Output the [X, Y] coordinate of the center of the cell containing the given text.  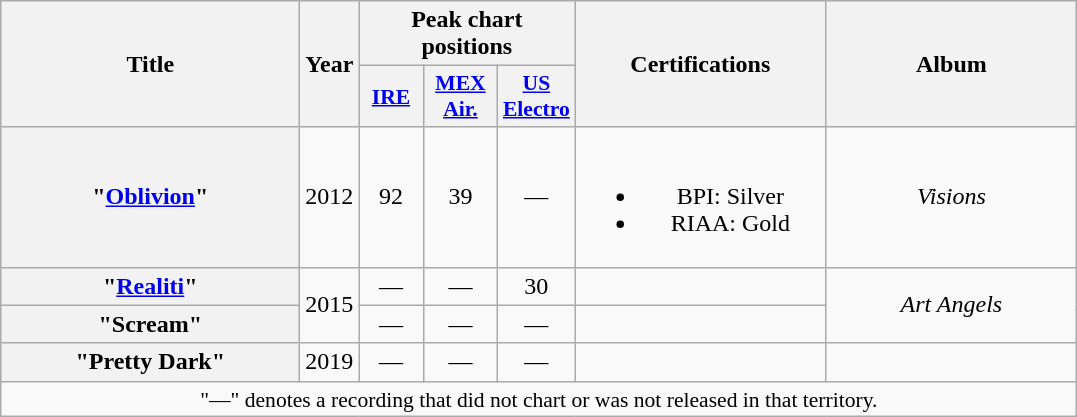
2012 [330, 197]
"Realiti" [150, 286]
IRE [391, 96]
Visions [952, 197]
Certifications [700, 64]
39 [460, 197]
Peak chart positions [467, 34]
MEXAir. [460, 96]
"Oblivion" [150, 197]
2015 [330, 305]
Year [330, 64]
2019 [330, 362]
USElectro [536, 96]
BPI: SilverRIAA: Gold [700, 197]
"—" denotes a recording that did not chart or was not released in that territory. [539, 399]
30 [536, 286]
92 [391, 197]
Title [150, 64]
"Scream" [150, 324]
"Pretty Dark" [150, 362]
Art Angels [952, 305]
Album [952, 64]
